From the cell containing the given text, extract its center point as [x, y] coordinate. 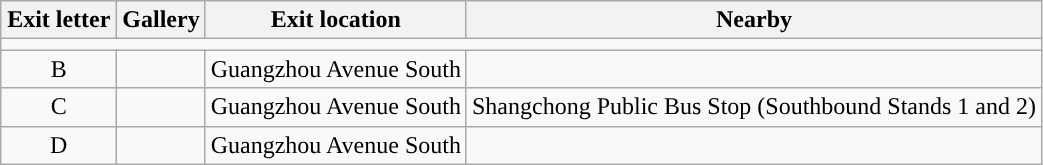
D [59, 145]
B [59, 69]
Exit letter [59, 20]
Shangchong Public Bus Stop (Southbound Stands 1 and 2) [754, 107]
Gallery [161, 20]
C [59, 107]
Nearby [754, 20]
Exit location [336, 20]
